Determine the [X, Y] coordinate at the center of the cell enclosing the given text.  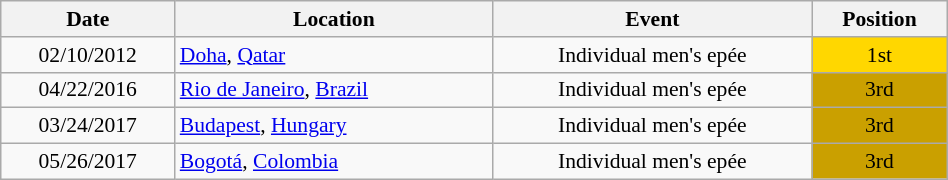
Event [652, 19]
05/26/2017 [88, 162]
Rio de Janeiro, Brazil [334, 90]
02/10/2012 [88, 55]
1st [880, 55]
03/24/2017 [88, 126]
Doha, Qatar [334, 55]
Bogotá, Colombia [334, 162]
04/22/2016 [88, 90]
Position [880, 19]
Location [334, 19]
Date [88, 19]
Budapest, Hungary [334, 126]
